Find where the given text appears and provide that cell's center as [x, y] coordinate. 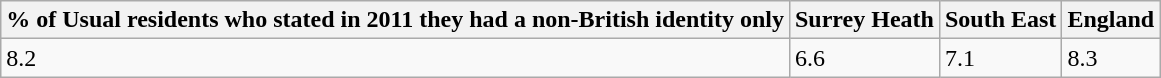
7.1 [1000, 58]
8.2 [396, 58]
6.6 [864, 58]
South East [1000, 20]
Surrey Heath [864, 20]
% of Usual residents who stated in 2011 they had a non-British identity only [396, 20]
England [1111, 20]
8.3 [1111, 58]
